Provide the (X, Y) coordinate of the cell's center where the given text is located.  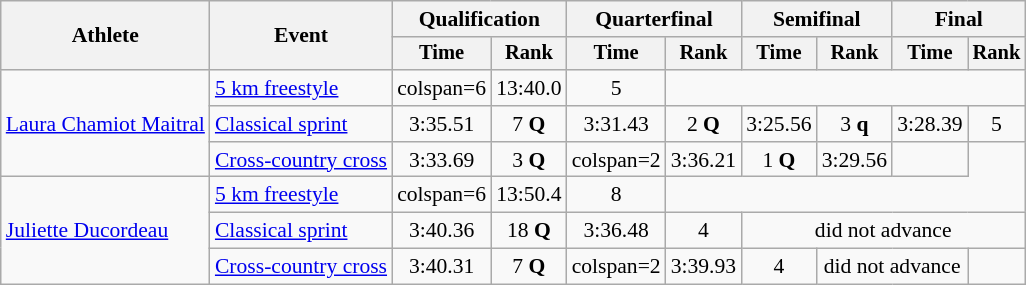
Juliette Ducordeau (106, 230)
Laura Chamiot Maitral (106, 124)
2 Q (704, 124)
3:36.21 (704, 160)
13:40.0 (528, 88)
3 q (854, 124)
3:36.48 (616, 231)
Qualification (480, 19)
8 (616, 195)
3 Q (528, 160)
3:40.31 (442, 267)
3:28.39 (930, 124)
Semifinal (816, 19)
Final (958, 19)
3:25.56 (778, 124)
3:39.93 (704, 267)
13:50.4 (528, 195)
3:35.51 (442, 124)
Event (301, 36)
3:31.43 (616, 124)
3:29.56 (854, 160)
3:33.69 (442, 160)
Athlete (106, 36)
3:40.36 (442, 231)
1 Q (778, 160)
Quarterfinal (654, 19)
18 Q (528, 231)
